Search for the cell housing the specified text and yield its (x, y) center coordinate. 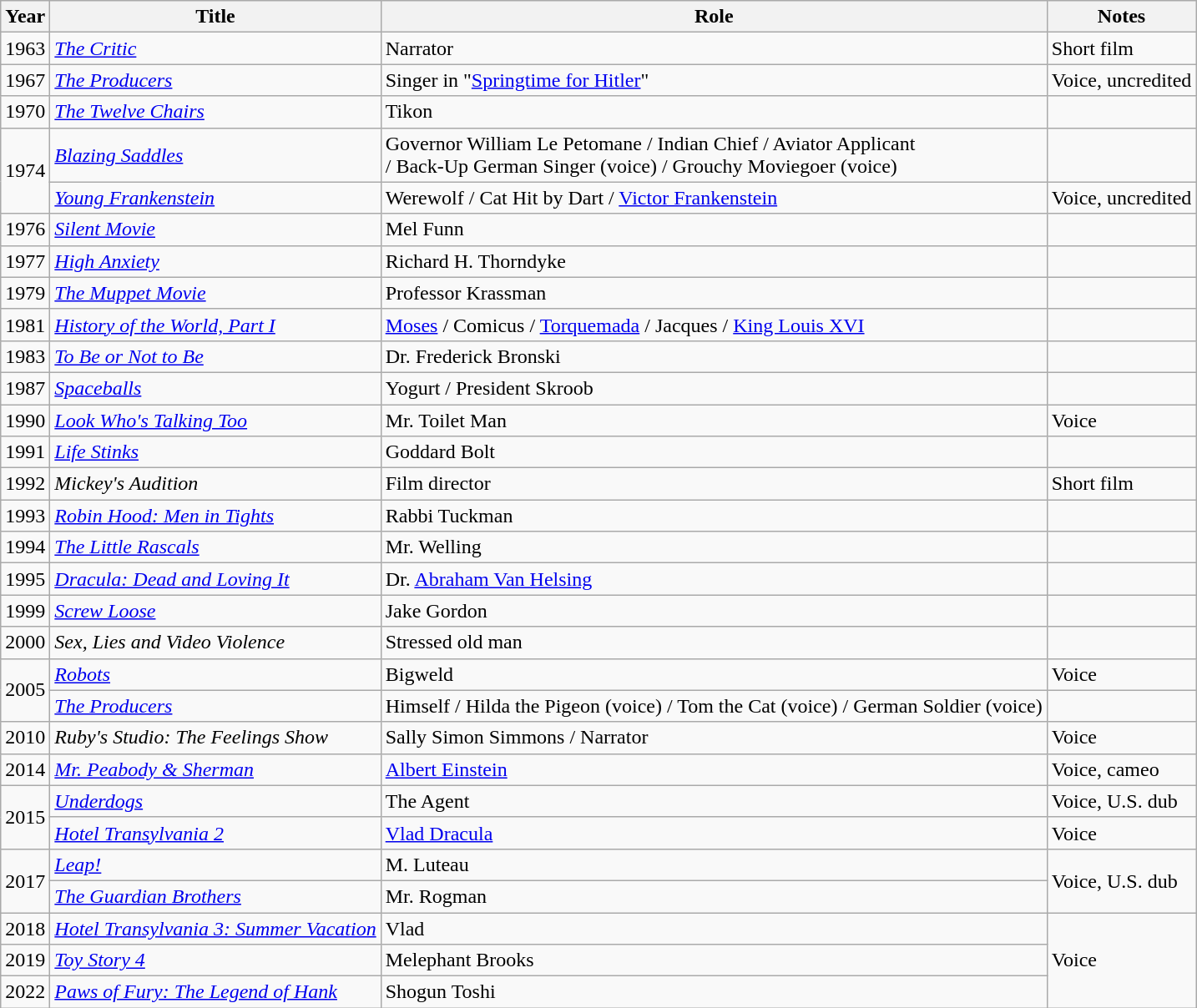
Mel Funn (714, 229)
Voice, cameo (1122, 769)
Mickey's Audition (215, 484)
The Agent (714, 801)
1976 (25, 229)
2005 (25, 690)
Blazing Saddles (215, 155)
Year (25, 17)
1983 (25, 356)
Mr. Peabody & Sherman (215, 769)
Look Who's Talking Too (215, 420)
Screw Loose (215, 611)
Moses / Comicus / Torquemada / Jacques / King Louis XVI (714, 325)
Title (215, 17)
Shogun Toshi (714, 992)
Paws of Fury: The Legend of Hank (215, 992)
1987 (25, 388)
1993 (25, 516)
1970 (25, 112)
Notes (1122, 17)
Narrator (714, 48)
Singer in "Springtime for Hitler" (714, 80)
2014 (25, 769)
Jake Gordon (714, 611)
1977 (25, 261)
Spaceballs (215, 388)
Dracula: Dead and Loving It (215, 579)
2017 (25, 880)
1990 (25, 420)
Stressed old man (714, 643)
2022 (25, 992)
1963 (25, 48)
1992 (25, 484)
Silent Movie (215, 229)
1995 (25, 579)
Dr. Frederick Bronski (714, 356)
Tikon (714, 112)
Mr. Toilet Man (714, 420)
Governor William Le Petomane / Indian Chief / Aviator Applicant / Back-Up German Singer (voice) / Grouchy Moviegoer (voice) (714, 155)
Hotel Transylvania 3: Summer Vacation (215, 929)
Himself / Hilda the Pigeon (voice) / Tom the Cat (voice) / German Soldier (voice) (714, 706)
Life Stinks (215, 452)
2000 (25, 643)
Albert Einstein (714, 769)
2018 (25, 929)
Mr. Welling (714, 547)
2010 (25, 738)
2015 (25, 817)
Professor Krassman (714, 293)
Role (714, 17)
Toy Story 4 (215, 960)
1991 (25, 452)
The Little Rascals (215, 547)
Dr. Abraham Van Helsing (714, 579)
Vlad (714, 929)
Film director (714, 484)
To Be or Not to Be (215, 356)
History of the World, Part I (215, 325)
2019 (25, 960)
The Muppet Movie (215, 293)
Mr. Rogman (714, 896)
Yogurt / President Skroob (714, 388)
Robin Hood: Men in Tights (215, 516)
The Guardian Brothers (215, 896)
Richard H. Thorndyke (714, 261)
The Critic (215, 48)
Rabbi Tuckman (714, 516)
Hotel Transylvania 2 (215, 833)
1967 (25, 80)
Ruby's Studio: The Feelings Show (215, 738)
1974 (25, 170)
Bigweld (714, 674)
Goddard Bolt (714, 452)
Melephant Brooks (714, 960)
Sex, Lies and Video Violence (215, 643)
Sally Simon Simmons / Narrator (714, 738)
Leap! (215, 864)
Werewolf / Cat Hit by Dart / Victor Frankenstein (714, 198)
1999 (25, 611)
1981 (25, 325)
M. Luteau (714, 864)
1994 (25, 547)
High Anxiety (215, 261)
The Twelve Chairs (215, 112)
Young Frankenstein (215, 198)
Robots (215, 674)
Vlad Dracula (714, 833)
Underdogs (215, 801)
1979 (25, 293)
